From the cell containing the given text, extract its center point as (X, Y) coordinate. 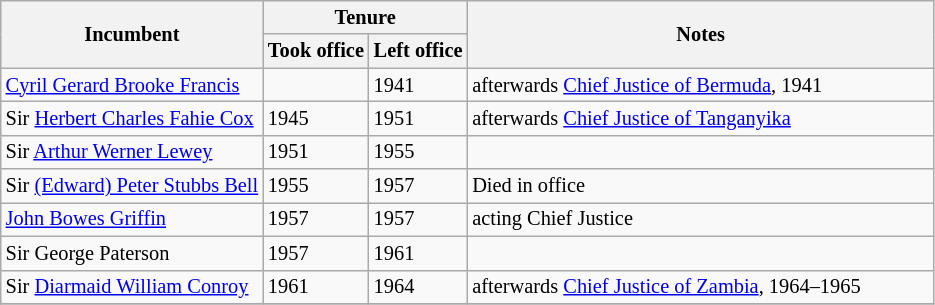
1945 (316, 118)
Sir (Edward) Peter Stubbs Bell (132, 186)
1941 (418, 85)
acting Chief Justice (700, 219)
Cyril Gerard Brooke Francis (132, 85)
John Bowes Griffin (132, 219)
Took office (316, 51)
afterwards Chief Justice of Bermuda, 1941 (700, 85)
Notes (700, 34)
Tenure (365, 17)
afterwards Chief Justice of Zambia, 1964–1965 (700, 287)
Sir Arthur Werner Lewey (132, 152)
Died in office (700, 186)
Incumbent (132, 34)
1964 (418, 287)
Sir Herbert Charles Fahie Cox (132, 118)
Sir George Paterson (132, 253)
Sir Diarmaid William Conroy (132, 287)
afterwards Chief Justice of Tanganyika (700, 118)
Left office (418, 51)
